Return [X, Y] of the center of cell containing provided text 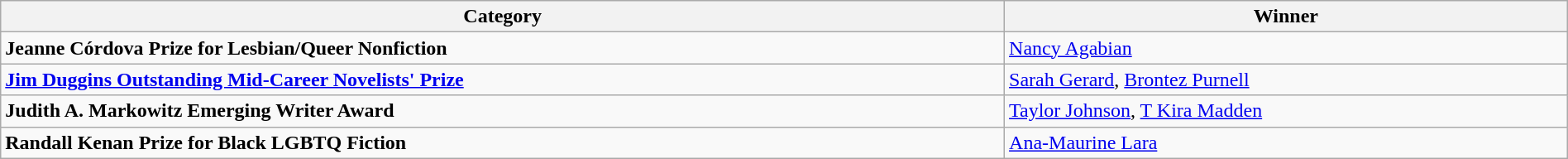
Jim Duggins Outstanding Mid-Career Novelists' Prize [503, 79]
Nancy Agabian [1287, 48]
Taylor Johnson, T Kira Madden [1287, 111]
Jeanne Córdova Prize for Lesbian/Queer Nonfiction [503, 48]
Randall Kenan Prize for Black LGBTQ Fiction [503, 142]
Category [503, 17]
Sarah Gerard, Brontez Purnell [1287, 79]
Winner [1287, 17]
Judith A. Markowitz Emerging Writer Award [503, 111]
Ana-Maurine Lara [1287, 142]
